Find where the given text appears and provide that cell's center as [X, Y] coordinate. 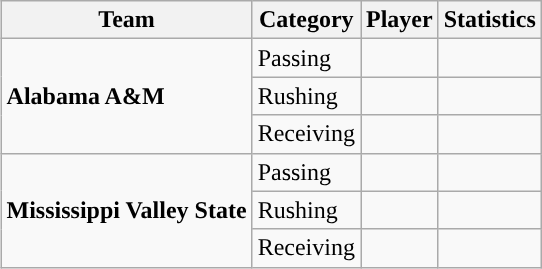
Statistics [490, 20]
Alabama A&M [126, 96]
Team [126, 20]
Mississippi Valley State [126, 210]
Category [306, 20]
Player [399, 20]
